Provide the [X, Y] coordinate of the cell's center where the given text is located.  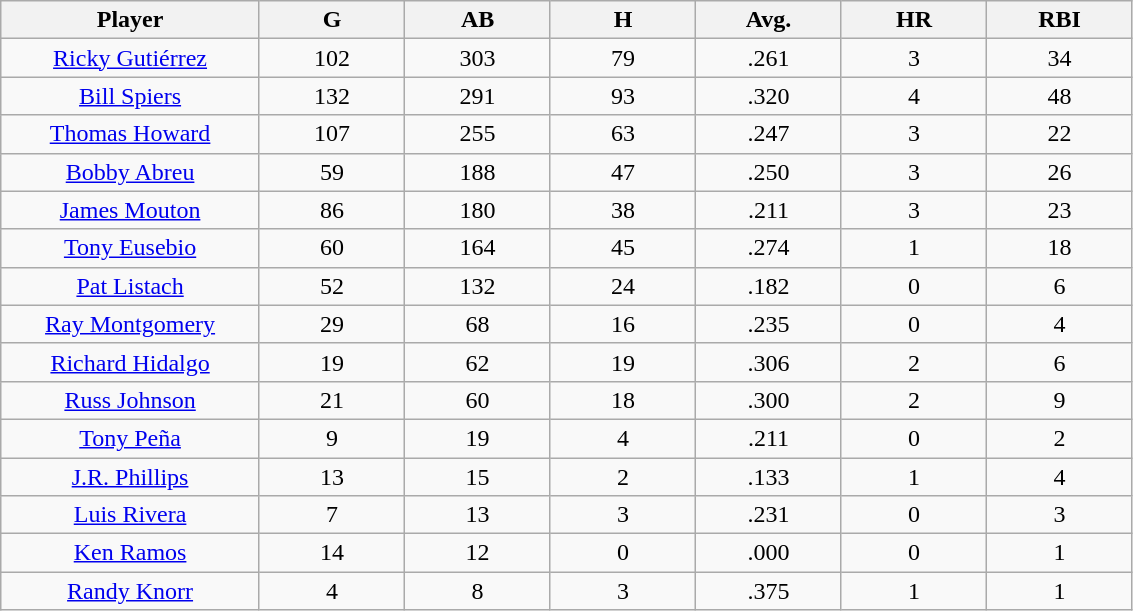
21 [332, 400]
Bill Spiers [130, 96]
Russ Johnson [130, 400]
Pat Listach [130, 286]
102 [332, 58]
16 [622, 324]
29 [332, 324]
Ray Montgomery [130, 324]
RBI [1060, 20]
G [332, 20]
J.R. Phillips [130, 477]
38 [622, 210]
.235 [768, 324]
24 [622, 286]
14 [332, 553]
68 [478, 324]
62 [478, 362]
Randy Knorr [130, 591]
52 [332, 286]
.300 [768, 400]
107 [332, 134]
H [622, 20]
.375 [768, 591]
48 [1060, 96]
188 [478, 172]
79 [622, 58]
Bobby Abreu [130, 172]
22 [1060, 134]
93 [622, 96]
.231 [768, 515]
Tony Peña [130, 438]
AB [478, 20]
.261 [768, 58]
23 [1060, 210]
45 [622, 248]
.274 [768, 248]
15 [478, 477]
HR [914, 20]
.320 [768, 96]
Ken Ramos [130, 553]
255 [478, 134]
63 [622, 134]
Luis Rivera [130, 515]
.000 [768, 553]
Richard Hidalgo [130, 362]
303 [478, 58]
.247 [768, 134]
Tony Eusebio [130, 248]
59 [332, 172]
.250 [768, 172]
.133 [768, 477]
7 [332, 515]
.306 [768, 362]
James Mouton [130, 210]
8 [478, 591]
Avg. [768, 20]
Thomas Howard [130, 134]
26 [1060, 172]
Ricky Gutiérrez [130, 58]
86 [332, 210]
164 [478, 248]
Player [130, 20]
180 [478, 210]
47 [622, 172]
291 [478, 96]
12 [478, 553]
34 [1060, 58]
.182 [768, 286]
